Return [X, Y] of the center of cell containing provided text 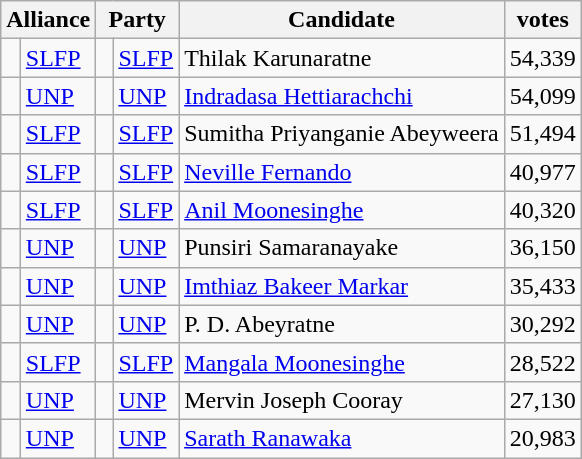
Party [138, 20]
35,433 [542, 286]
54,099 [542, 96]
Alliance [48, 20]
20,983 [542, 438]
30,292 [542, 324]
Punsiri Samaranayake [342, 248]
Mervin Joseph Cooray [342, 400]
P. D. Abeyratne [342, 324]
Sumitha Priyanganie Abeyweera [342, 134]
Mangala Moonesinghe [342, 362]
Sarath Ranawaka [342, 438]
36,150 [542, 248]
27,130 [542, 400]
54,339 [542, 58]
votes [542, 20]
Indradasa Hettiarachchi [342, 96]
Anil Moonesinghe [342, 210]
Neville Fernando [342, 172]
51,494 [542, 134]
40,977 [542, 172]
28,522 [542, 362]
Imthiaz Bakeer Markar [342, 286]
Candidate [342, 20]
Thilak Karunaratne [342, 58]
40,320 [542, 210]
